Detect which cell encompasses the target text, then output its (X, Y) center coordinate. 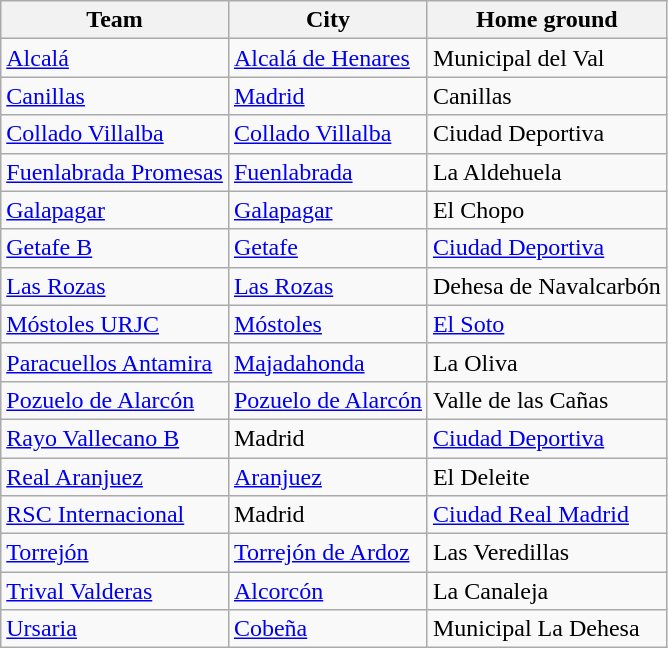
Rayo Vallecano B (115, 438)
La Canaleja (546, 591)
Paracuellos Antamira (115, 362)
Alcalá de Henares (328, 58)
Real Aranjuez (115, 477)
Valle de las Cañas (546, 400)
Alcorcón (328, 591)
City (328, 20)
Móstoles URJC (115, 324)
Getafe (328, 248)
Team (115, 20)
La Aldehuela (546, 172)
Majadahonda (328, 362)
Fuenlabrada Promesas (115, 172)
Las Veredillas (546, 553)
Móstoles (328, 324)
Home ground (546, 20)
El Deleite (546, 477)
Trival Valderas (115, 591)
La Oliva (546, 362)
Fuenlabrada (328, 172)
El Chopo (546, 210)
Torrejón (115, 553)
Ciudad Real Madrid (546, 515)
Municipal La Dehesa (546, 629)
Cobeña (328, 629)
Aranjuez (328, 477)
RSC Internacional (115, 515)
Torrejón de Ardoz (328, 553)
El Soto (546, 324)
Municipal del Val (546, 58)
Alcalá (115, 58)
Getafe B (115, 248)
Dehesa de Navalcarbón (546, 286)
Ursaria (115, 629)
